Find where the given text appears and provide that cell's center as [X, Y] coordinate. 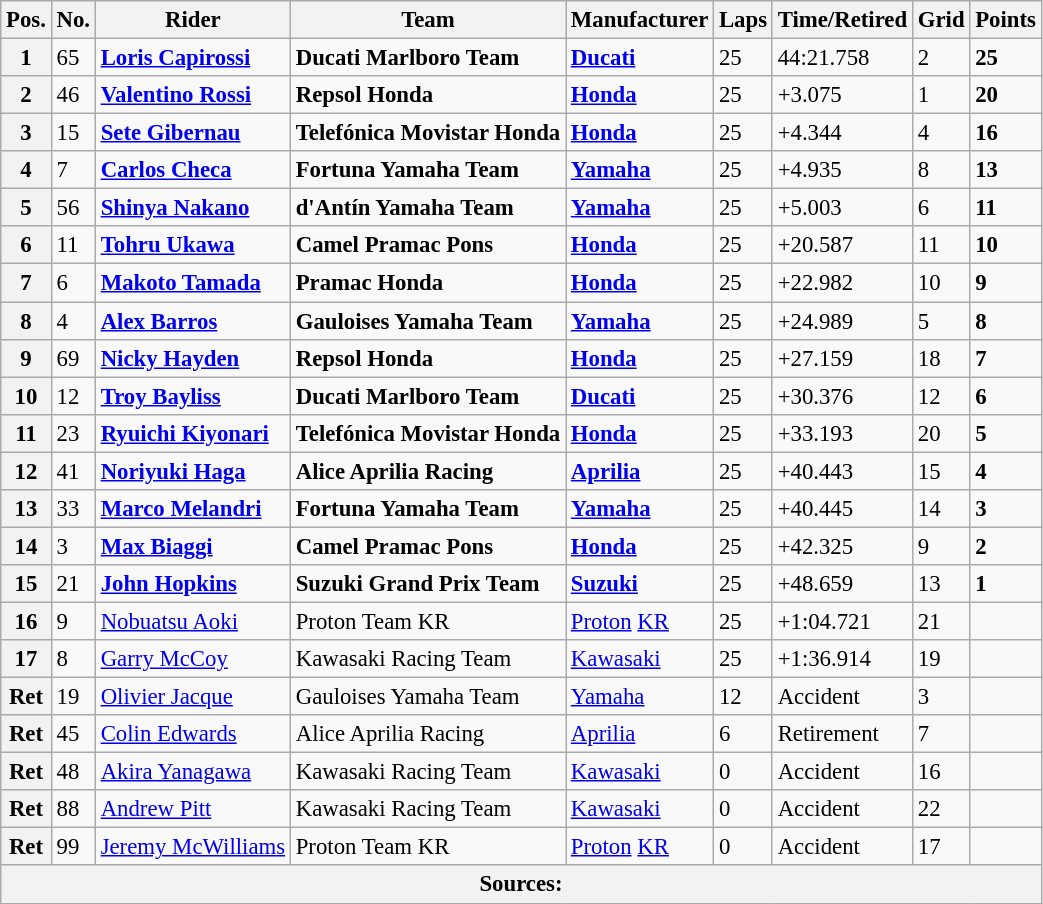
Andrew Pitt [192, 809]
33 [73, 509]
Retirement [842, 734]
+3.075 [842, 95]
+20.587 [842, 245]
Makoto Tamada [192, 283]
+40.445 [842, 509]
Points [1006, 20]
No. [73, 20]
+42.325 [842, 546]
Pos. [26, 20]
Garry McCoy [192, 659]
Time/Retired [842, 20]
Laps [744, 20]
+4.935 [842, 170]
+33.193 [842, 433]
45 [73, 734]
+1:36.914 [842, 659]
44:21.758 [842, 58]
Max Biaggi [192, 546]
Sete Gibernau [192, 133]
Sources: [522, 885]
Grid [940, 20]
+48.659 [842, 584]
Alex Barros [192, 321]
22 [940, 809]
Carlos Checa [192, 170]
Team [428, 20]
Marco Melandri [192, 509]
John Hopkins [192, 584]
Colin Edwards [192, 734]
Troy Bayliss [192, 396]
88 [73, 809]
69 [73, 358]
+30.376 [842, 396]
Loris Capirossi [192, 58]
+4.344 [842, 133]
+27.159 [842, 358]
56 [73, 208]
Shinya Nakano [192, 208]
Valentino Rossi [192, 95]
Manufacturer [640, 20]
Nobuatsu Aoki [192, 621]
Suzuki Grand Prix Team [428, 584]
+24.989 [842, 321]
Ryuichi Kiyonari [192, 433]
41 [73, 471]
18 [940, 358]
Pramac Honda [428, 283]
+40.443 [842, 471]
46 [73, 95]
Nicky Hayden [192, 358]
+5.003 [842, 208]
Suzuki [640, 584]
Noriyuki Haga [192, 471]
Olivier Jacque [192, 697]
d'Antín Yamaha Team [428, 208]
Jeremy McWilliams [192, 847]
Akira Yanagawa [192, 772]
48 [73, 772]
Rider [192, 20]
+22.982 [842, 283]
65 [73, 58]
+1:04.721 [842, 621]
Tohru Ukawa [192, 245]
99 [73, 847]
23 [73, 433]
